Identify which cell holds the provided text, then report its (X, Y) central coordinate. 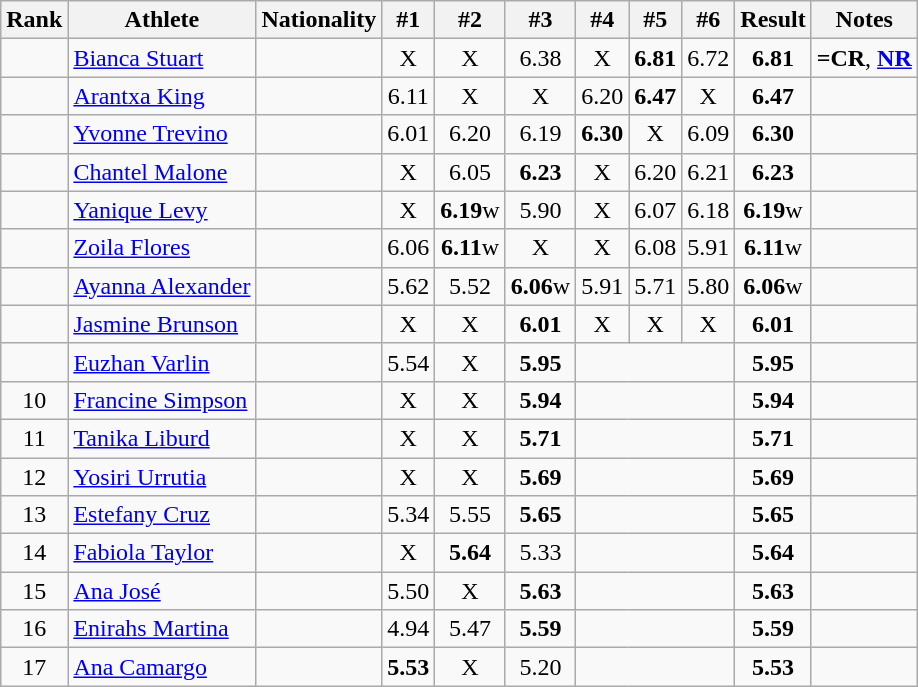
Estefany Cruz (162, 515)
Notes (864, 20)
13 (34, 515)
Yvonne Trevino (162, 134)
=CR, NR (864, 58)
Zoila Flores (162, 248)
Arantxa King (162, 96)
6.21 (708, 172)
5.20 (540, 667)
5.34 (408, 515)
Jasmine Brunson (162, 324)
17 (34, 667)
6.05 (470, 172)
#2 (470, 20)
6.09 (708, 134)
Yanique Levy (162, 210)
Chantel Malone (162, 172)
#6 (708, 20)
5.50 (408, 591)
6.38 (540, 58)
Euzhan Varlin (162, 362)
6.06 (408, 248)
Tanika Liburd (162, 438)
Enirahs Martina (162, 629)
5.33 (540, 553)
Ayanna Alexander (162, 286)
4.94 (408, 629)
Yosiri Urrutia (162, 477)
#4 (602, 20)
11 (34, 438)
Rank (34, 20)
Ana Camargo (162, 667)
5.54 (408, 362)
#3 (540, 20)
5.90 (540, 210)
5.62 (408, 286)
6.19 (540, 134)
5.52 (470, 286)
10 (34, 400)
Fabiola Taylor (162, 553)
5.47 (470, 629)
Result (773, 20)
Bianca Stuart (162, 58)
15 (34, 591)
Athlete (162, 20)
16 (34, 629)
12 (34, 477)
Nationality (319, 20)
6.08 (656, 248)
6.18 (708, 210)
6.07 (656, 210)
Ana José (162, 591)
#5 (656, 20)
6.11 (408, 96)
#1 (408, 20)
6.72 (708, 58)
14 (34, 553)
Francine Simpson (162, 400)
5.55 (470, 515)
5.80 (708, 286)
